Search for the cell housing the specified text and yield its (x, y) center coordinate. 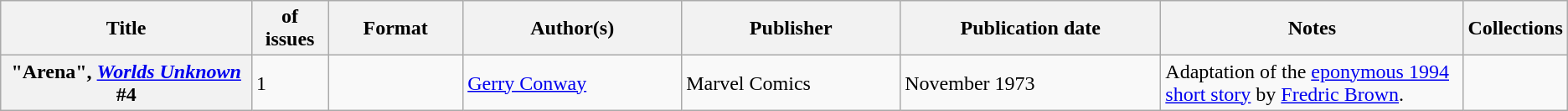
Collections (1515, 29)
Author(s) (573, 29)
1 (290, 82)
Publication date (1030, 29)
Format (395, 29)
Adaptation of the eponymous 1994 short story by Fredric Brown. (1312, 82)
November 1973 (1030, 82)
of issues (290, 29)
Gerry Conway (573, 82)
"Arena", Worlds Unknown #4 (126, 82)
Marvel Comics (791, 82)
Publisher (791, 29)
Title (126, 29)
Notes (1312, 29)
